Extract the [X, Y] coordinate from the center of the cell holding the provided text.  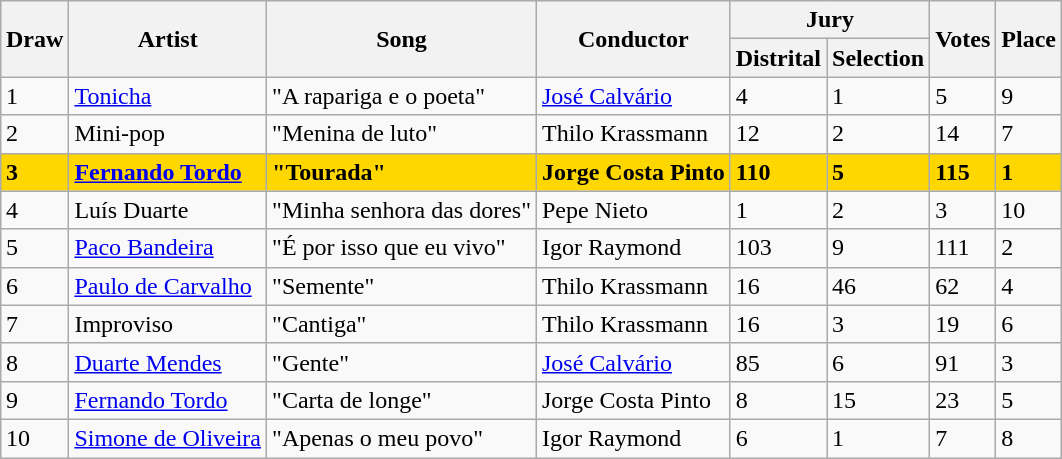
"A rapariga e o poeta" [402, 96]
Tonicha [168, 96]
"Carta de longe" [402, 400]
"Cantiga" [402, 324]
91 [963, 362]
85 [778, 362]
115 [963, 172]
Draw [34, 39]
Distrital [778, 58]
62 [963, 286]
Jury [830, 20]
"Gente" [402, 362]
111 [963, 248]
23 [963, 400]
"É por isso que eu vivo" [402, 248]
Artist [168, 39]
19 [963, 324]
Improviso [168, 324]
Selection [878, 58]
Conductor [633, 39]
Votes [963, 39]
46 [878, 286]
"Menina de luto" [402, 134]
12 [778, 134]
"Apenas o meu povo" [402, 438]
Paulo de Carvalho [168, 286]
Pepe Nieto [633, 210]
Place [1029, 39]
110 [778, 172]
Song [402, 39]
Duarte Mendes [168, 362]
Mini-pop [168, 134]
14 [963, 134]
"Semente" [402, 286]
Luís Duarte [168, 210]
"Tourada" [402, 172]
15 [878, 400]
Paco Bandeira [168, 248]
Simone de Oliveira [168, 438]
"Minha senhora das dores" [402, 210]
103 [778, 248]
